Capture the cell that displays the provided text and extract its (x, y) central coordinate. 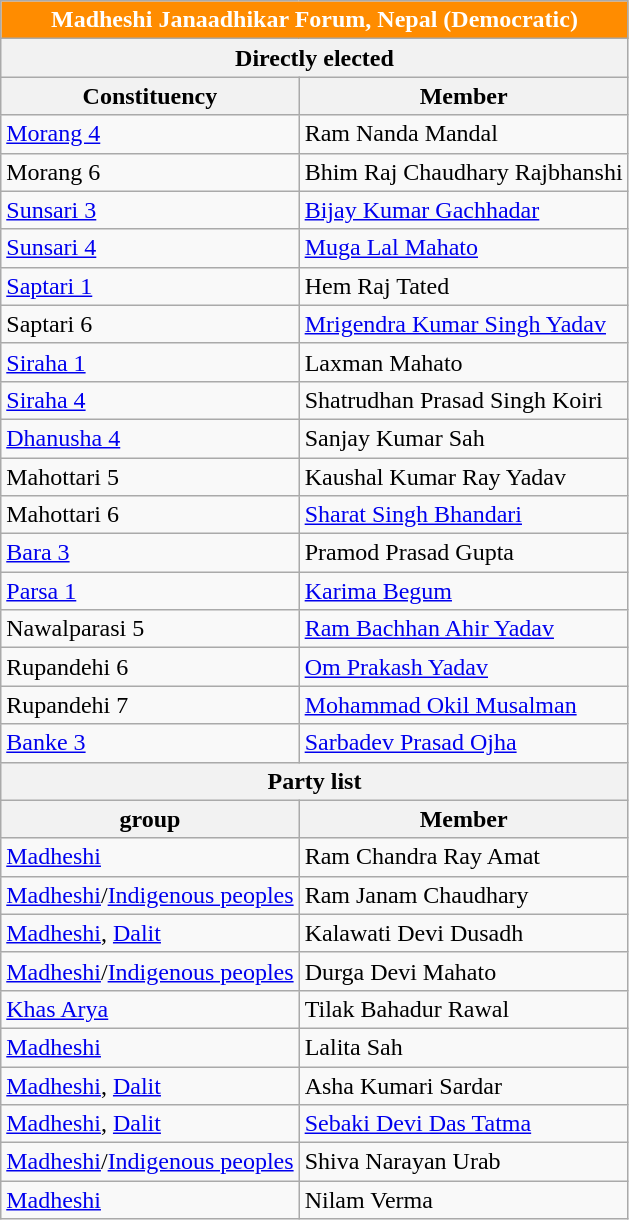
Ram Nanda Mandal (464, 134)
Muga Lal Mahato (464, 248)
Siraha 1 (150, 362)
Party list (314, 781)
Directly elected (314, 58)
Shatrudhan Prasad Singh Koiri (464, 400)
Sarbadev Prasad Ojha (464, 743)
Siraha 4 (150, 400)
Banke 3 (150, 743)
Mahottari 6 (150, 515)
Constituency (150, 96)
Sanjay Kumar Sah (464, 438)
Shiva Narayan Urab (464, 1162)
Morang 6 (150, 172)
Tilak Bahadur Rawal (464, 1009)
Bhim Raj Chaudhary Rajbhanshi (464, 172)
Saptari 1 (150, 286)
Kalawati Devi Dusadh (464, 933)
Saptari 6 (150, 324)
Durga Devi Mahato (464, 971)
Karima Begum (464, 591)
Nilam Verma (464, 1200)
Mahottari 5 (150, 477)
Om Prakash Yadav (464, 667)
Morang 4 (150, 134)
Pramod Prasad Gupta (464, 553)
Hem Raj Tated (464, 286)
Asha Kumari Sardar (464, 1085)
Sharat Singh Bhandari (464, 515)
Rupandehi 7 (150, 705)
Nawalparasi 5 (150, 629)
Mohammad Okil Musalman (464, 705)
Ram Janam Chaudhary (464, 895)
Mrigendra Kumar Singh Yadav (464, 324)
Rupandehi 6 (150, 667)
group (150, 819)
Dhanusha 4 (150, 438)
Sunsari 3 (150, 210)
Parsa 1 (150, 591)
Kaushal Kumar Ray Yadav (464, 477)
Khas Arya (150, 1009)
Laxman Mahato (464, 362)
Lalita Sah (464, 1047)
Ram Bachhan Ahir Yadav (464, 629)
Sunsari 4 (150, 248)
Ram Chandra Ray Amat (464, 857)
Bijay Kumar Gachhadar (464, 210)
Madheshi Janaadhikar Forum, Nepal (Democratic) (314, 20)
Sebaki Devi Das Tatma (464, 1124)
Bara 3 (150, 553)
